Identify which cell holds the provided text, then report its [X, Y] central coordinate. 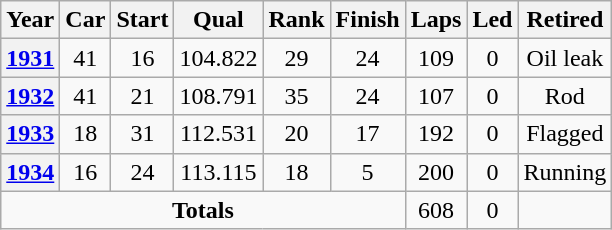
17 [368, 134]
1931 [30, 58]
Finish [368, 20]
Led [492, 20]
5 [368, 172]
608 [436, 210]
1934 [30, 172]
Start [142, 20]
Laps [436, 20]
31 [142, 134]
1933 [30, 134]
Totals [203, 210]
Oil leak [565, 58]
192 [436, 134]
Year [30, 20]
107 [436, 96]
Running [565, 172]
Rod [565, 96]
Rank [296, 20]
109 [436, 58]
200 [436, 172]
20 [296, 134]
Flagged [565, 134]
Car [86, 20]
Retired [565, 20]
Qual [218, 20]
35 [296, 96]
1932 [30, 96]
29 [296, 58]
104.822 [218, 58]
21 [142, 96]
113.115 [218, 172]
112.531 [218, 134]
108.791 [218, 96]
